For the text-containing cell, return its midpoint in [x, y] coordinate format. 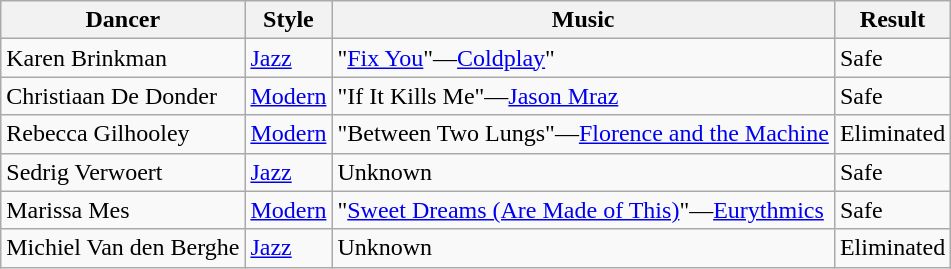
Christiaan De Donder [123, 96]
"Between Two Lungs"—Florence and the Machine [583, 134]
Sedrig Verwoert [123, 172]
Marissa Mes [123, 210]
Style [288, 20]
"Fix You"—Coldplay" [583, 58]
Result [892, 20]
Karen Brinkman [123, 58]
Michiel Van den Berghe [123, 248]
"If It Kills Me"—Jason Mraz [583, 96]
Dancer [123, 20]
Rebecca Gilhooley [123, 134]
Music [583, 20]
"Sweet Dreams (Are Made of This)"—Eurythmics [583, 210]
